Return the [x, y] coordinate for the center point of the cell that contains the specified text.  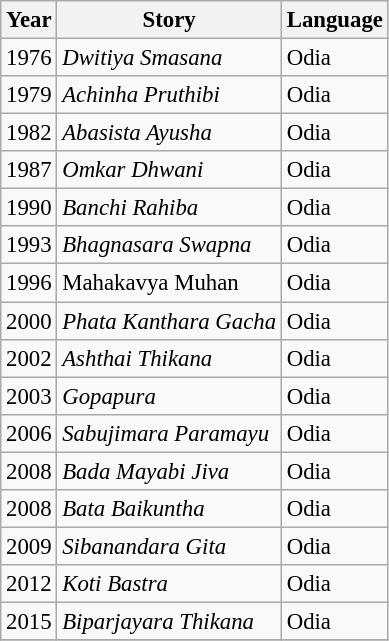
Bada Mayabi Jiva [169, 471]
1976 [29, 58]
Bata Baikuntha [169, 509]
2003 [29, 396]
2015 [29, 621]
Phata Kanthara Gacha [169, 321]
2012 [29, 584]
Omkar Dhwani [169, 170]
Banchi Rahiba [169, 208]
Abasista Ayusha [169, 133]
1987 [29, 170]
Language [334, 20]
2002 [29, 358]
1996 [29, 283]
1979 [29, 95]
Story [169, 20]
Koti Bastra [169, 584]
Biparjayara Thikana [169, 621]
Year [29, 20]
Sabujimara Paramayu [169, 433]
Ashthai Thikana [169, 358]
Dwitiya Smasana [169, 58]
Achinha Pruthibi [169, 95]
Gopapura [169, 396]
2009 [29, 546]
1990 [29, 208]
1982 [29, 133]
Mahakavya Muhan [169, 283]
Bhagnasara Swapna [169, 245]
2000 [29, 321]
1993 [29, 245]
Sibanandara Gita [169, 546]
2006 [29, 433]
